For the text-containing cell, return its midpoint in [x, y] coordinate format. 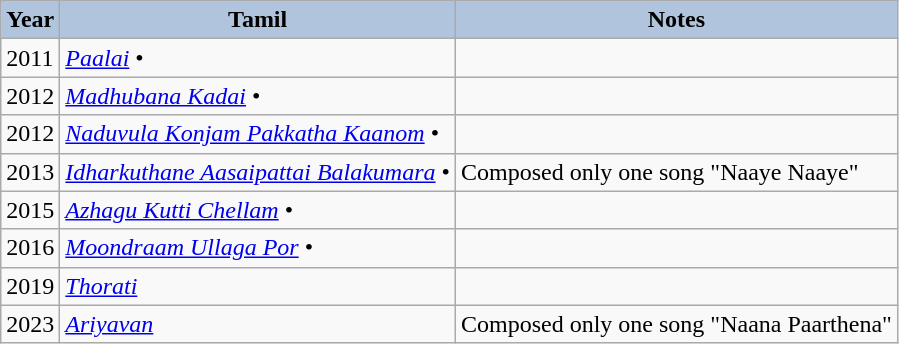
Thorati [258, 286]
2013 [30, 172]
Notes [676, 20]
Ariyavan [258, 324]
2016 [30, 248]
2015 [30, 210]
2011 [30, 58]
Composed only one song "Naaye Naaye" [676, 172]
Tamil [258, 20]
Paalai • [258, 58]
2023 [30, 324]
Year [30, 20]
Composed only one song "Naana Paarthena" [676, 324]
Idharkuthane Aasaipattai Balakumara • [258, 172]
Madhubana Kadai • [258, 96]
Azhagu Kutti Chellam • [258, 210]
2019 [30, 286]
Moondraam Ullaga Por • [258, 248]
Naduvula Konjam Pakkatha Kaanom • [258, 134]
